Search for the cell housing the specified text and yield its (X, Y) center coordinate. 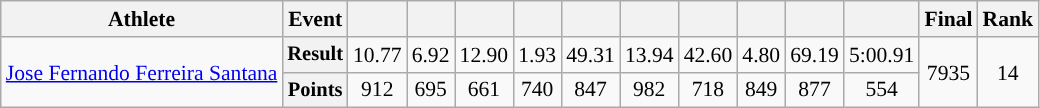
42.60 (708, 55)
Final (948, 19)
Rank (1008, 19)
912 (378, 90)
10.77 (378, 55)
847 (590, 90)
1.93 (537, 55)
849 (761, 90)
Event (314, 19)
740 (537, 90)
13.94 (650, 55)
877 (814, 90)
Athlete (142, 19)
69.19 (814, 55)
Points (314, 90)
695 (431, 90)
49.31 (590, 55)
14 (1008, 72)
4.80 (761, 55)
982 (650, 90)
554 (882, 90)
718 (708, 90)
12.90 (484, 55)
661 (484, 90)
Jose Fernando Ferreira Santana (142, 72)
Result (314, 55)
7935 (948, 72)
6.92 (431, 55)
5:00.91 (882, 55)
